Pinpoint the cell where the given text exists, returning its [x, y] midpoint coordinate. 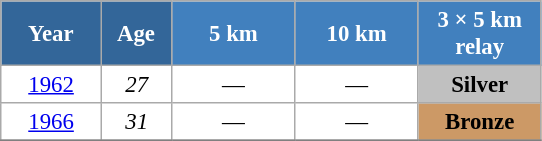
Bronze [480, 122]
10 km [356, 34]
Year [52, 34]
Age [136, 34]
1966 [52, 122]
5 km [234, 34]
27 [136, 85]
3 × 5 km relay [480, 34]
Silver [480, 85]
31 [136, 122]
1962 [52, 85]
